Find where the given text appears and provide that cell's center as [X, Y] coordinate. 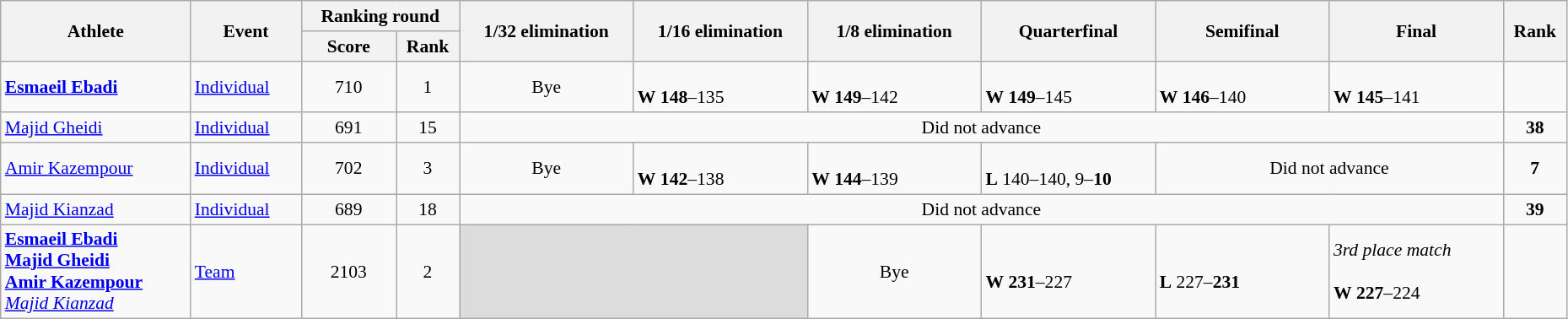
Quarterfinal [1068, 30]
Majid Gheidi [96, 128]
W 144–139 [894, 169]
W 148–135 [720, 86]
1/16 elimination [720, 30]
1/32 elimination [547, 30]
W 149–142 [894, 86]
1/8 elimination [894, 30]
702 [348, 169]
Score [348, 46]
Final [1416, 30]
1 [428, 86]
689 [348, 209]
Ranking round [380, 16]
3rd place matchW 227–224 [1416, 272]
2103 [348, 272]
Esmaeil Ebadi [96, 86]
Team [246, 272]
3 [428, 169]
Majid Kianzad [96, 209]
691 [348, 128]
7 [1535, 169]
Event [246, 30]
15 [428, 128]
W 142–138 [720, 169]
L 140–140, 9–10 [1068, 169]
18 [428, 209]
710 [348, 86]
Amir Kazempour [96, 169]
L 227–231 [1242, 272]
2 [428, 272]
39 [1535, 209]
W 231–227 [1068, 272]
W 146–140 [1242, 86]
Semifinal [1242, 30]
Athlete [96, 30]
38 [1535, 128]
W 149–145 [1068, 86]
W 145–141 [1416, 86]
Esmaeil EbadiMajid GheidiAmir KazempourMajid Kianzad [96, 272]
